Output the (X, Y) coordinate of the center of the cell containing the given text.  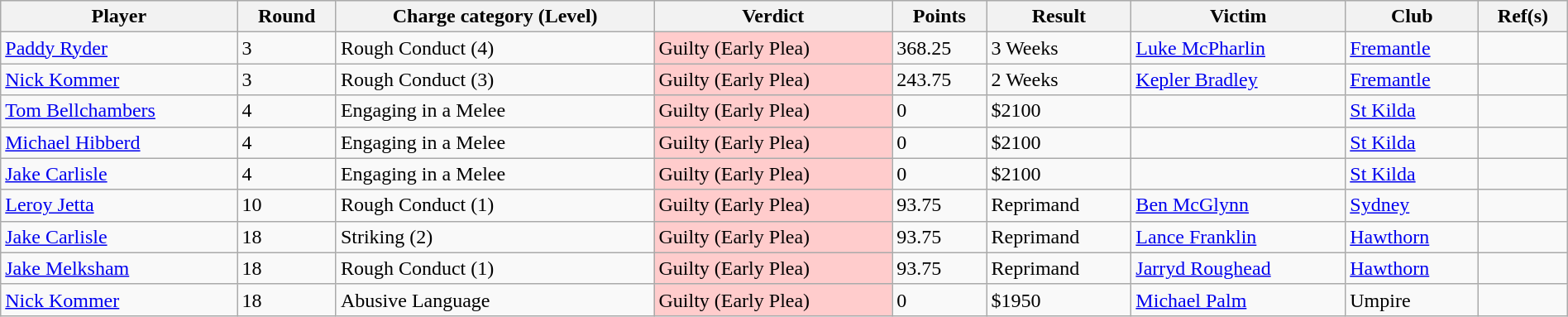
Rough Conduct (4) (495, 48)
$1950 (1059, 300)
Result (1059, 17)
243.75 (939, 79)
2 Weeks (1059, 79)
Verdict (773, 17)
Player (119, 17)
Victim (1239, 17)
3 Weeks (1059, 48)
Tom Bellchambers (119, 111)
Round (286, 17)
Luke McPharlin (1239, 48)
Lance Franklin (1239, 237)
Charge category (Level) (495, 17)
Michael Palm (1239, 300)
Striking (2) (495, 237)
Paddy Ryder (119, 48)
Leroy Jetta (119, 205)
Sydney (1413, 205)
Umpire (1413, 300)
Points (939, 17)
10 (286, 205)
Kepler Bradley (1239, 79)
Jake Melksham (119, 268)
Rough Conduct (3) (495, 79)
Ref(s) (1523, 17)
Club (1413, 17)
Ben McGlynn (1239, 205)
Abusive Language (495, 300)
Michael Hibberd (119, 142)
Jarryd Roughead (1239, 268)
368.25 (939, 48)
